Locate the cell with the specified text and output its (x, y) center coordinate. 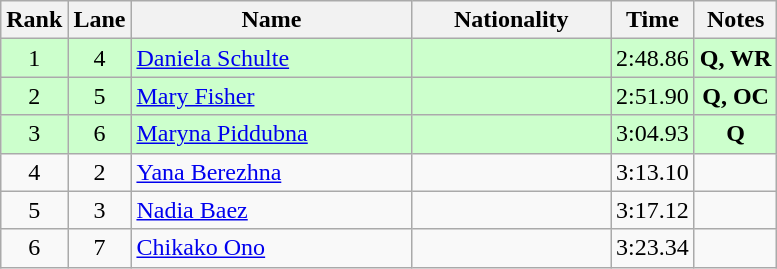
Nationality (512, 20)
Nadia Baez (272, 210)
Yana Berezhna (272, 172)
1 (34, 58)
Daniela Schulte (272, 58)
2:51.90 (653, 96)
3:13.10 (653, 172)
Maryna Piddubna (272, 134)
Q, WR (736, 58)
3:17.12 (653, 210)
Time (653, 20)
Mary Fisher (272, 96)
3:23.34 (653, 248)
Q, OC (736, 96)
Notes (736, 20)
Rank (34, 20)
3:04.93 (653, 134)
Lane (100, 20)
Name (272, 20)
Chikako Ono (272, 248)
7 (100, 248)
Q (736, 134)
2:48.86 (653, 58)
